Pinpoint the cell where the given text exists, returning its (X, Y) midpoint coordinate. 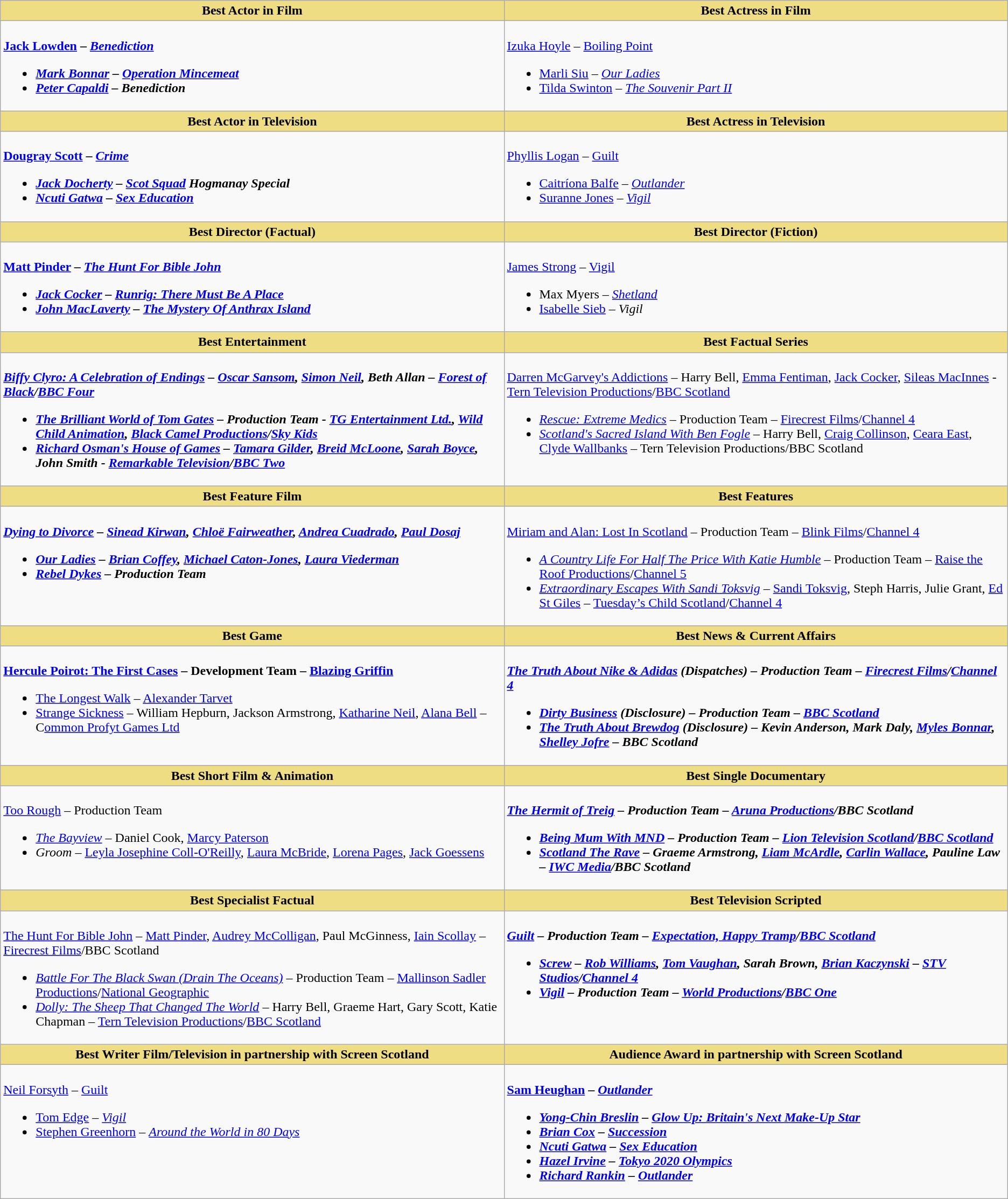
Best Game (252, 636)
Audience Award in partnership with Screen Scotland (756, 1055)
Best Television Scripted (756, 901)
Best Short Film & Animation (252, 775)
Best Actress in Film (756, 11)
Best Feature Film (252, 496)
Neil Forsyth – GuiltTom Edge – VigilStephen Greenhorn – Around the World in 80 Days (252, 1132)
Best News & Current Affairs (756, 636)
Best Director (Fiction) (756, 232)
Best Writer Film/Television in partnership with Screen Scotland (252, 1055)
Best Single Documentary (756, 775)
Best Features (756, 496)
Izuka Hoyle – Boiling PointMarli Siu – Our LadiesTilda Swinton – The Souvenir Part II (756, 66)
Matt Pinder – The Hunt For Bible JohnJack Cocker – Runrig: There Must Be A PlaceJohn MacLaverty – The Mystery Of Anthrax Island (252, 287)
Best Factual Series (756, 342)
Too Rough – Production TeamThe Bayview – Daniel Cook, Marcy PatersonGroom – Leyla Josephine Coll-O'Reilly, Laura McBride, Lorena Pages, Jack Goessens (252, 838)
Jack Lowden – BenedictionMark Bonnar – Operation MincemeatPeter Capaldi – Benediction (252, 66)
Phyllis Logan – GuiltCaitríona Balfe – OutlanderSuranne Jones – Vigil (756, 177)
Dougray Scott – CrimeJack Docherty – Scot Squad Hogmanay SpecialNcuti Gatwa – Sex Education (252, 177)
Best Actress in Television (756, 121)
Best Specialist Factual (252, 901)
Best Actor in Television (252, 121)
Best Actor in Film (252, 11)
Best Entertainment (252, 342)
James Strong – VigilMax Myers – ShetlandIsabelle Sieb – Vigil (756, 287)
Best Director (Factual) (252, 232)
